Return [x, y] of the center of cell containing provided text 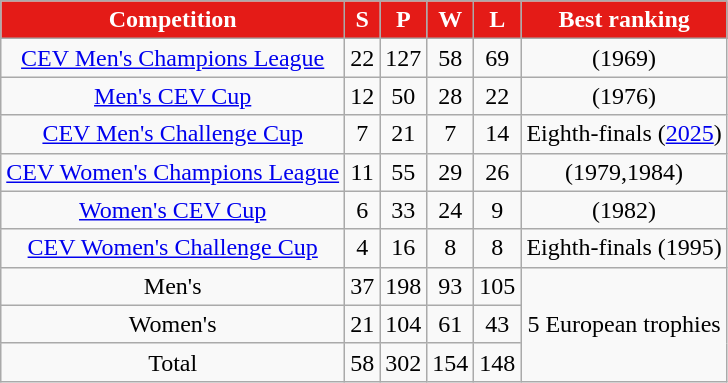
24 [450, 210]
Women's CEV Cup [173, 210]
37 [362, 286]
(1969) [624, 58]
P [404, 20]
14 [498, 134]
61 [450, 324]
L [498, 20]
Competition [173, 20]
S [362, 20]
Eighth-finals (1995) [624, 248]
93 [450, 286]
154 [450, 362]
CEV Women's Challenge Cup [173, 248]
Best ranking [624, 20]
33 [404, 210]
(1979,1984) [624, 172]
Eighth-finals (2025) [624, 134]
6 [362, 210]
26 [498, 172]
4 [362, 248]
16 [404, 248]
W [450, 20]
12 [362, 96]
CEV Women's Champions League [173, 172]
9 [498, 210]
29 [450, 172]
Men's [173, 286]
Total [173, 362]
CEV Men's Champions League [173, 58]
105 [498, 286]
69 [498, 58]
43 [498, 324]
11 [362, 172]
127 [404, 58]
148 [498, 362]
5 European trophies [624, 324]
(1982) [624, 210]
198 [404, 286]
104 [404, 324]
55 [404, 172]
CEV Men's Challenge Cup [173, 134]
28 [450, 96]
302 [404, 362]
50 [404, 96]
Women's [173, 324]
(1976) [624, 96]
Men's CEV Cup [173, 96]
